Pinpoint the cell where the given text exists, returning its (X, Y) midpoint coordinate. 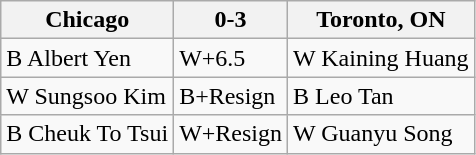
Chicago (88, 20)
B Cheuk To Tsui (88, 134)
W+6.5 (231, 58)
B+Resign (231, 96)
W Kaining Huang (382, 58)
B Leo Tan (382, 96)
W+Resign (231, 134)
W Guanyu Song (382, 134)
B Albert Yen (88, 58)
Toronto, ON (382, 20)
W Sungsoo Kim (88, 96)
0-3 (231, 20)
